Capture the cell that displays the provided text and extract its (x, y) central coordinate. 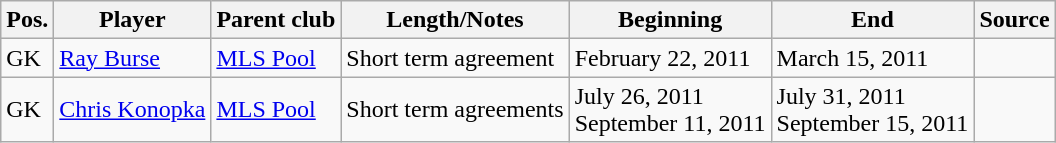
Player (132, 20)
March 15, 2011 (872, 58)
End (872, 20)
February 22, 2011 (670, 58)
Source (1014, 20)
Parent club (276, 20)
July 26, 2011September 11, 2011 (670, 110)
Chris Konopka (132, 110)
Ray Burse (132, 58)
Beginning (670, 20)
Length/Notes (455, 20)
Short term agreement (455, 58)
Short term agreements (455, 110)
July 31, 2011September 15, 2011 (872, 110)
Pos. (28, 20)
